Locate the cell with the specified text and output its (x, y) center coordinate. 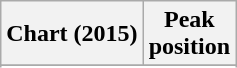
Chart (2015) (72, 34)
Peakposition (189, 34)
